Find where the given text appears and provide that cell's center as [x, y] coordinate. 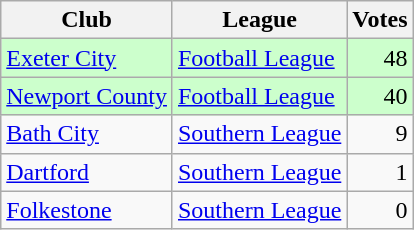
League [259, 20]
Bath City [87, 134]
0 [380, 210]
9 [380, 134]
1 [380, 172]
Exeter City [87, 58]
Folkestone [87, 210]
Club [87, 20]
Dartford [87, 172]
Votes [380, 20]
Newport County [87, 96]
48 [380, 58]
40 [380, 96]
